Find where the given text appears and provide that cell's center as [X, Y] coordinate. 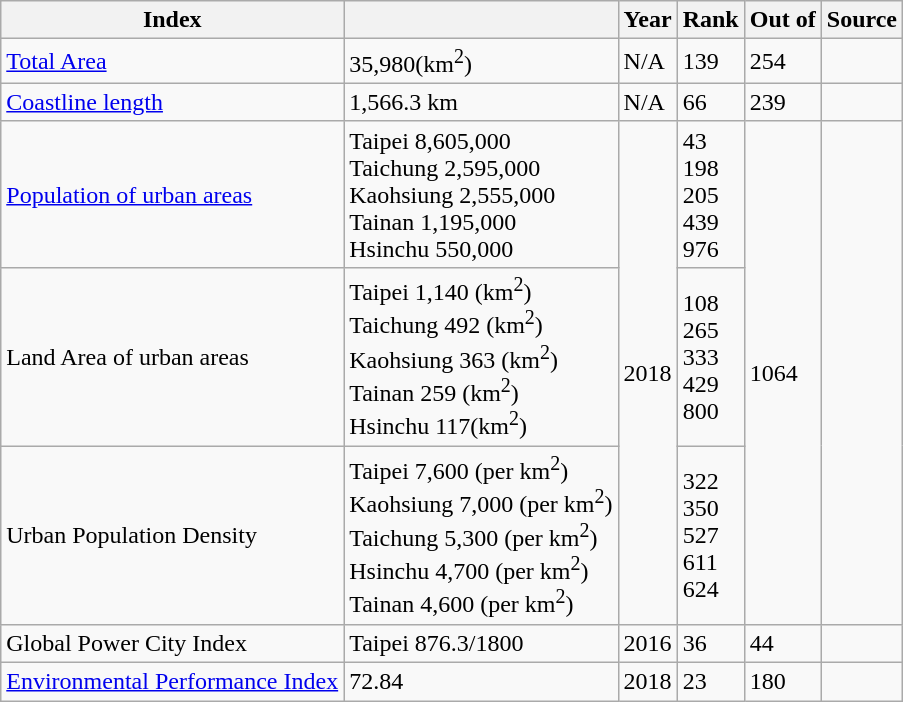
108265333429800 [710, 356]
44 [782, 644]
Taipei 7,600 (per km2)Kaohsiung 7,000 (per km2)Taichung 5,300 (per km2)Hsinchu 4,700 (per km2)Tainan 4,600 (per km2) [481, 536]
239 [782, 102]
66 [710, 102]
Year [648, 20]
139 [710, 62]
Taipei 1,140 (km2)Taichung 492 (km2)Kaohsiung 363 (km2)Tainan 259 (km2)Hsinchu 117(km2) [481, 356]
23 [710, 682]
1064 [782, 372]
Out of [782, 20]
180 [782, 682]
Index [172, 20]
Rank [710, 20]
2016 [648, 644]
Environmental Performance Index [172, 682]
43198205439976 [710, 194]
Population of urban areas [172, 194]
72.84 [481, 682]
1,566.3 km [481, 102]
Urban Population Density [172, 536]
35,980(km2) [481, 62]
Taipei 8,605,000Taichung 2,595,000Kaohsiung 2,555,000Tainan 1,195,000Hsinchu 550,000 [481, 194]
254 [782, 62]
Global Power City Index [172, 644]
Total Area [172, 62]
Coastline length [172, 102]
Source [862, 20]
322350527611624 [710, 536]
Land Area of urban areas [172, 356]
36 [710, 644]
Taipei 876.3/1800 [481, 644]
